Return the (X, Y) coordinate for the center point of the cell that contains the specified text.  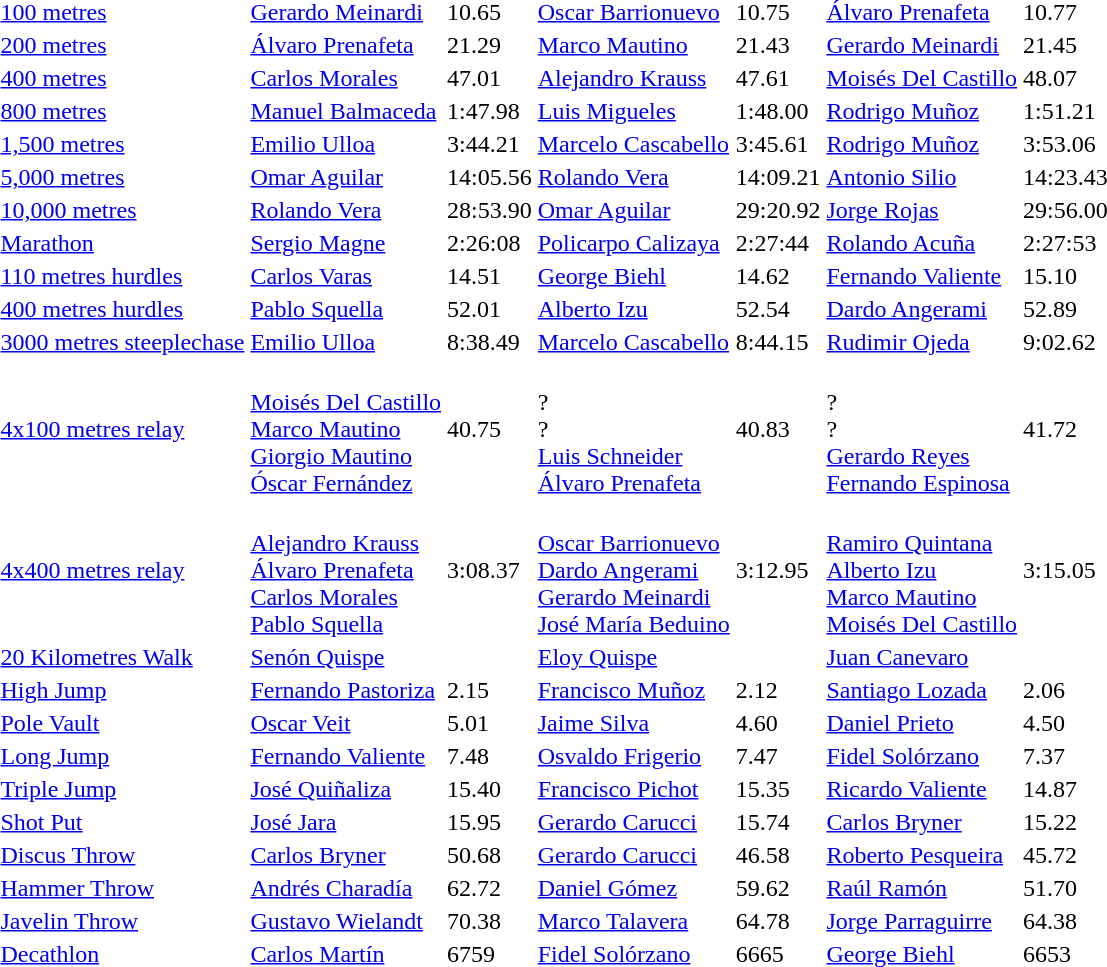
15.40 (490, 789)
Senón Quispe (346, 657)
Antonio Silio (922, 177)
??Luis SchneiderÁlvaro Prenafeta (634, 429)
15.74 (778, 822)
2:27:44 (778, 243)
4.60 (778, 723)
Pablo Squella (346, 309)
15.35 (778, 789)
1:47.98 (490, 111)
28:53.90 (490, 210)
Oscar BarrionuevoDardo AngeramiGerardo MeinardiJosé María Beduino (634, 570)
Fernando Pastoriza (346, 690)
Carlos Varas (346, 276)
3:12.95 (778, 570)
Francisco Pichot (634, 789)
7.48 (490, 756)
5.01 (490, 723)
15.95 (490, 822)
Andrés Charadía (346, 888)
Ramiro QuintanaAlberto IzuMarco MautinoMoisés Del Castillo (922, 570)
52.01 (490, 309)
Oscar Veit (346, 723)
47.01 (490, 78)
2.15 (490, 690)
62.72 (490, 888)
3:45.61 (778, 144)
Juan Canevaro (922, 657)
Ricardo Valiente (922, 789)
40.83 (778, 429)
70.38 (490, 921)
1:48.00 (778, 111)
Manuel Balmaceda (346, 111)
Policarpo Calizaya (634, 243)
64.78 (778, 921)
14.62 (778, 276)
Santiago Lozada (922, 690)
47.61 (778, 78)
8:44.15 (778, 342)
21.43 (778, 45)
Jorge Rojas (922, 210)
José Quiñaliza (346, 789)
Marco Mautino (634, 45)
Fidel Solórzano (922, 756)
8:38.49 (490, 342)
Roberto Pesqueira (922, 855)
Dardo Angerami (922, 309)
21.29 (490, 45)
50.68 (490, 855)
Moisés Del CastilloMarco MautinoGiorgio MautinoÓscar Fernández (346, 429)
Rudimir Ojeda (922, 342)
George Biehl (634, 276)
Alejandro KraussÁlvaro PrenafetaCarlos Morales Pablo Squella (346, 570)
??Gerardo ReyesFernando Espinosa (922, 429)
7.47 (778, 756)
Osvaldo Frigerio (634, 756)
3:08.37 (490, 570)
14:05.56 (490, 177)
14.51 (490, 276)
Jorge Parraguirre (922, 921)
Álvaro Prenafeta (346, 45)
Jaime Silva (634, 723)
Sergio Magne (346, 243)
3:44.21 (490, 144)
14:09.21 (778, 177)
Alejandro Krauss (634, 78)
2:26:08 (490, 243)
Raúl Ramón (922, 888)
Carlos Morales (346, 78)
29:20.92 (778, 210)
Moisés Del Castillo (922, 78)
Daniel Gómez (634, 888)
Francisco Muñoz (634, 690)
52.54 (778, 309)
Gerardo Meinardi (922, 45)
Rolando Acuña (922, 243)
Daniel Prieto (922, 723)
José Jara (346, 822)
Gustavo Wielandt (346, 921)
40.75 (490, 429)
46.58 (778, 855)
Luis Migueles (634, 111)
2.12 (778, 690)
Marco Talavera (634, 921)
Alberto Izu (634, 309)
Eloy Quispe (634, 657)
59.62 (778, 888)
